Search for the cell housing the specified text and yield its (x, y) center coordinate. 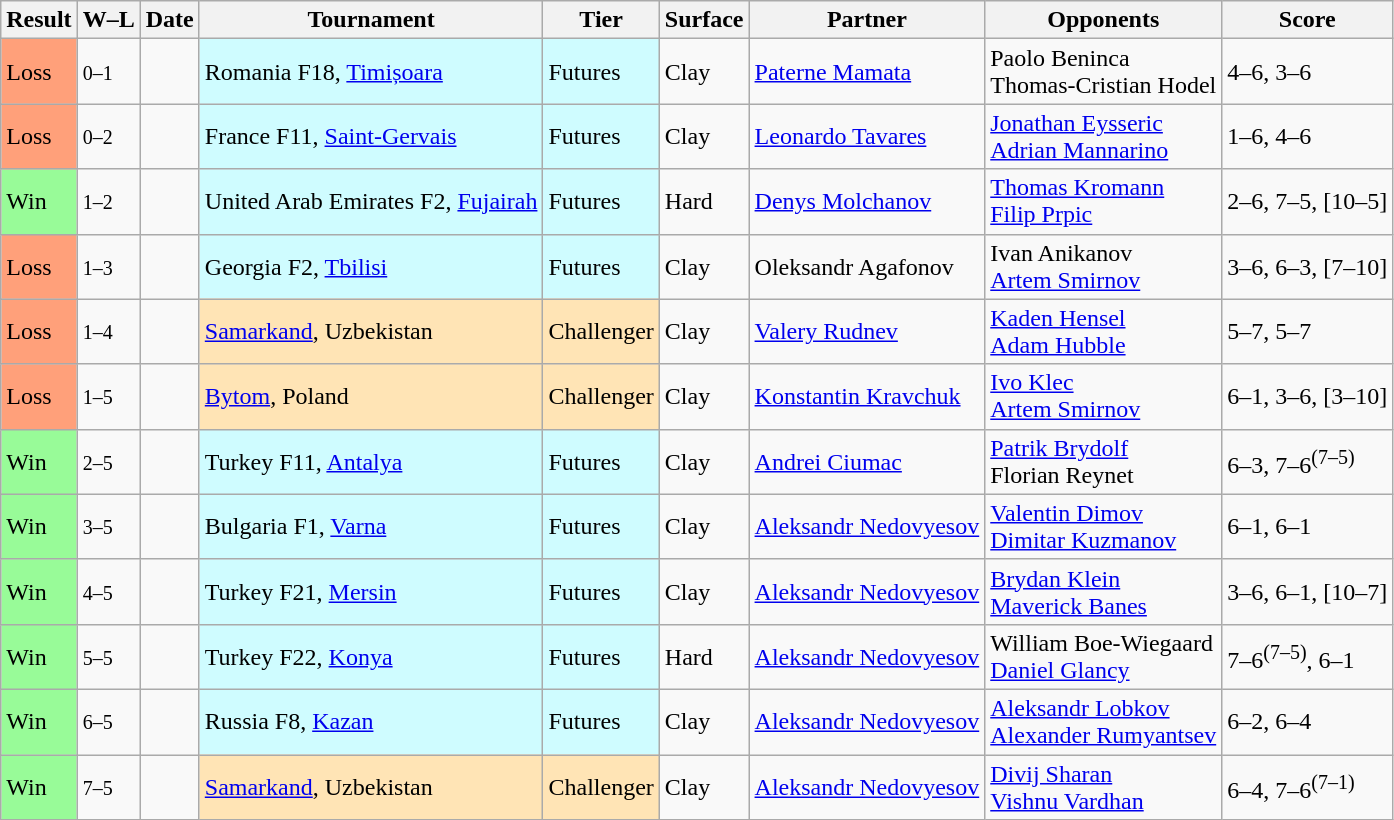
0–2 (108, 136)
W–L (108, 20)
Tier (601, 20)
Bytom, Poland (371, 396)
3–6, 6–3, [7–10] (1308, 266)
Georgia F2, Tbilisi (371, 266)
William Boe-Wiegaard Daniel Glancy (1104, 656)
6–2, 6–4 (1308, 722)
Score (1308, 20)
Ivo Klec Artem Smirnov (1104, 396)
1–5 (108, 396)
Tournament (371, 20)
Turkey F21, Mersin (371, 592)
Paterne Mamata (867, 72)
7–5 (108, 786)
6–3, 7–6(7–5) (1308, 462)
Russia F8, Kazan (371, 722)
6–1, 6–1 (1308, 526)
Andrei Ciumac (867, 462)
1–2 (108, 202)
Brydan Klein Maverick Banes (1104, 592)
Date (170, 20)
1–3 (108, 266)
2–6, 7–5, [10–5] (1308, 202)
Paolo Beninca Thomas-Cristian Hodel (1104, 72)
Kaden Hensel Adam Hubble (1104, 332)
4–6, 3–6 (1308, 72)
6–5 (108, 722)
Partner (867, 20)
Valery Rudnev (867, 332)
6–4, 7–6(7–1) (1308, 786)
Romania F18, Timișoara (371, 72)
Denys Molchanov (867, 202)
1–4 (108, 332)
Surface (704, 20)
Jonathan Eysseric Adrian Mannarino (1104, 136)
Oleksandr Agafonov (867, 266)
Divij Sharan Vishnu Vardhan (1104, 786)
0–1 (108, 72)
3–5 (108, 526)
Valentin Dimov Dimitar Kuzmanov (1104, 526)
Bulgaria F1, Varna (371, 526)
Thomas Kromann Filip Prpic (1104, 202)
Leonardo Tavares (867, 136)
3–6, 6–1, [10–7] (1308, 592)
4–5 (108, 592)
Turkey F22, Konya (371, 656)
Patrik Brydolf Florian Reynet (1104, 462)
Konstantin Kravchuk (867, 396)
France F11, Saint-Gervais (371, 136)
6–1, 3–6, [3–10] (1308, 396)
7–6(7–5), 6–1 (1308, 656)
Turkey F11, Antalya (371, 462)
Result (39, 20)
Ivan Anikanov Artem Smirnov (1104, 266)
United Arab Emirates F2, Fujairah (371, 202)
2–5 (108, 462)
Opponents (1104, 20)
Aleksandr Lobkov Alexander Rumyantsev (1104, 722)
1–6, 4–6 (1308, 136)
5–5 (108, 656)
5–7, 5–7 (1308, 332)
